Pinpoint the cell where the given text exists, returning its [x, y] midpoint coordinate. 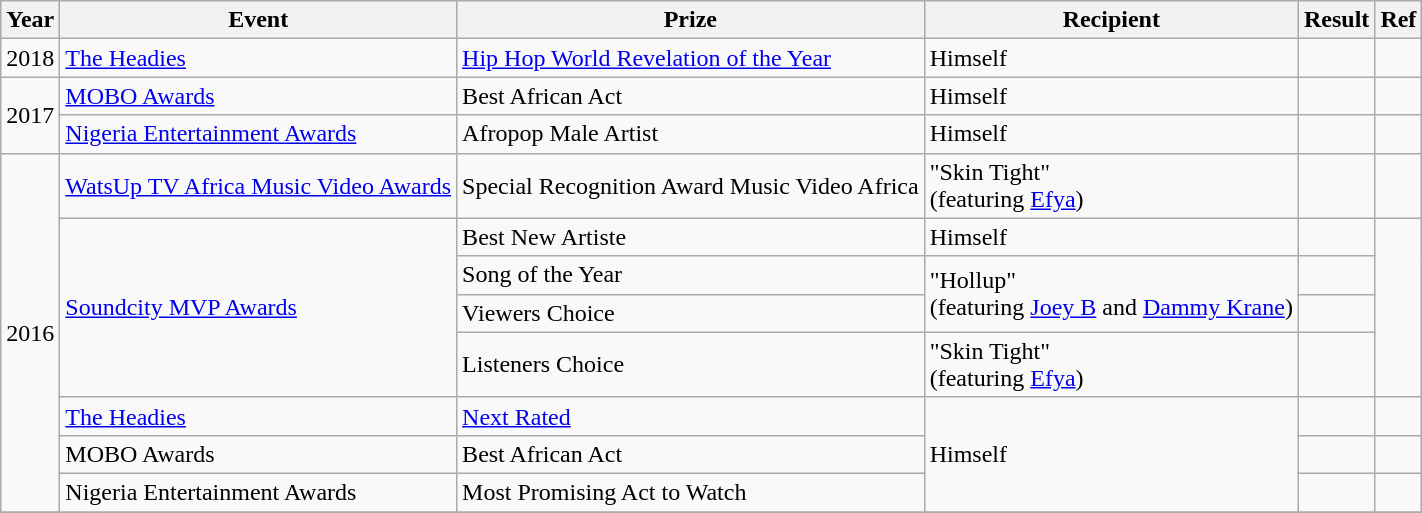
Result [1336, 20]
Soundcity MVP Awards [258, 308]
Hip Hop World Revelation of the Year [691, 58]
Special Recognition Award Music Video Africa [691, 186]
Afropop Male Artist [691, 134]
Best New Artiste [691, 237]
"Hollup" (featuring Joey B and Dammy Krane) [1111, 294]
WatsUp TV Africa Music Video Awards [258, 186]
Year [30, 20]
Event [258, 20]
2016 [30, 332]
2018 [30, 58]
Listeners Choice [691, 364]
Recipient [1111, 20]
Song of the Year [691, 275]
Most Promising Act to Watch [691, 492]
Prize [691, 20]
2017 [30, 115]
Ref [1398, 20]
Viewers Choice [691, 313]
Next Rated [691, 416]
